From the cell containing the given text, extract its center point as (x, y) coordinate. 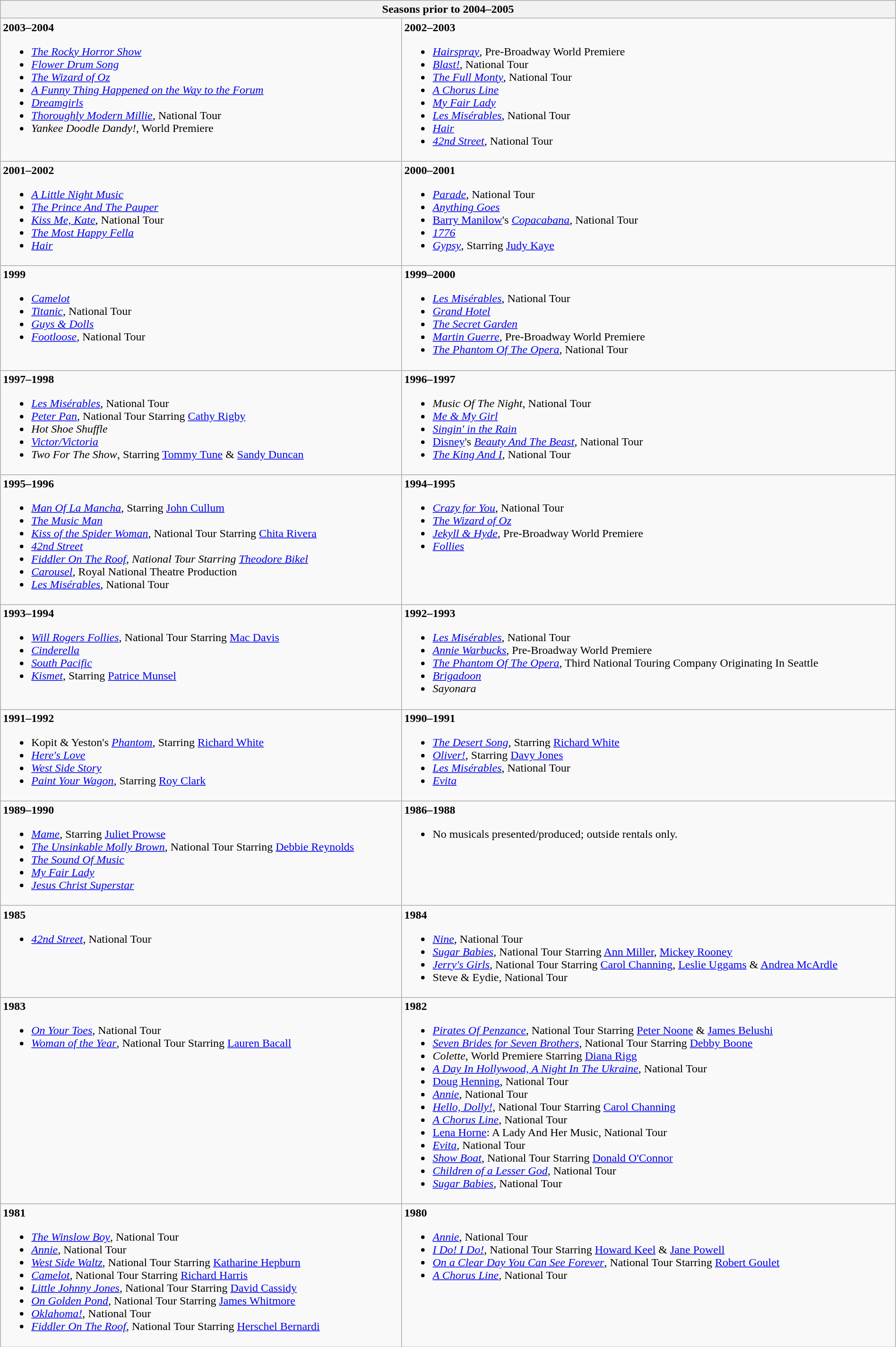
198542nd Street, National Tour (201, 951)
1990–1991The Desert Song, Starring Richard WhiteOliver!, Starring Davy JonesLes Misérables, National TourEvita (648, 755)
1999–2000Les Misérables, National TourGrand HotelThe Secret GardenMartin Guerre, Pre-Broadway World PremiereThe Phantom Of The Opera, National Tour (648, 318)
1996–1997Music Of The Night, National TourMe & My GirlSingin' in the RainDisney's Beauty And The Beast, National TourThe King And I, National Tour (648, 423)
1994–1995Crazy for You, National TourThe Wizard of OzJekyll & Hyde, Pre-Broadway World PremiereFollies (648, 540)
2000–2001Parade, National TourAnything GoesBarry Manilow's Copacabana, National Tour1776Gypsy, Starring Judy Kaye (648, 214)
Seasons prior to 2004–2005 (448, 9)
1993–1994Will Rogers Follies, National Tour Starring Mac DavisCinderellaSouth PacificKismet, Starring Patrice Munsel (201, 657)
1991–1992Kopit & Yeston's Phantom, Starring Richard WhiteHere's LoveWest Side StoryPaint Your Wagon, Starring Roy Clark (201, 755)
1983On Your Toes, National TourWoman of the Year, National Tour Starring Lauren Bacall (201, 1101)
1986–1988No musicals presented/produced; outside rentals only. (648, 853)
1999CamelotTitanic, National TourGuys & DollsFootloose, National Tour (201, 318)
2001–2002A Little Night MusicThe Prince And The PauperKiss Me, Kate, National TourThe Most Happy FellaHair (201, 214)
